Output the [x, y] coordinate of the center of the cell containing the given text.  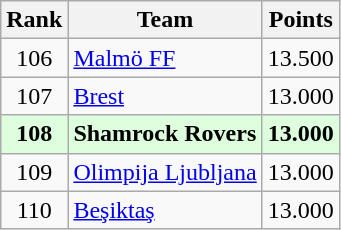
Brest [165, 96]
109 [34, 172]
13.500 [300, 58]
Points [300, 20]
106 [34, 58]
110 [34, 210]
107 [34, 96]
Olimpija Ljubljana [165, 172]
Malmö FF [165, 58]
108 [34, 134]
Shamrock Rovers [165, 134]
Team [165, 20]
Beşiktaş [165, 210]
Rank [34, 20]
